Return the (x, y) coordinate for the center point of the cell that contains the specified text.  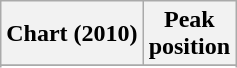
Chart (2010) (72, 34)
Peakposition (189, 34)
